Return the (X, Y) coordinate for the center point of the cell that contains the specified text.  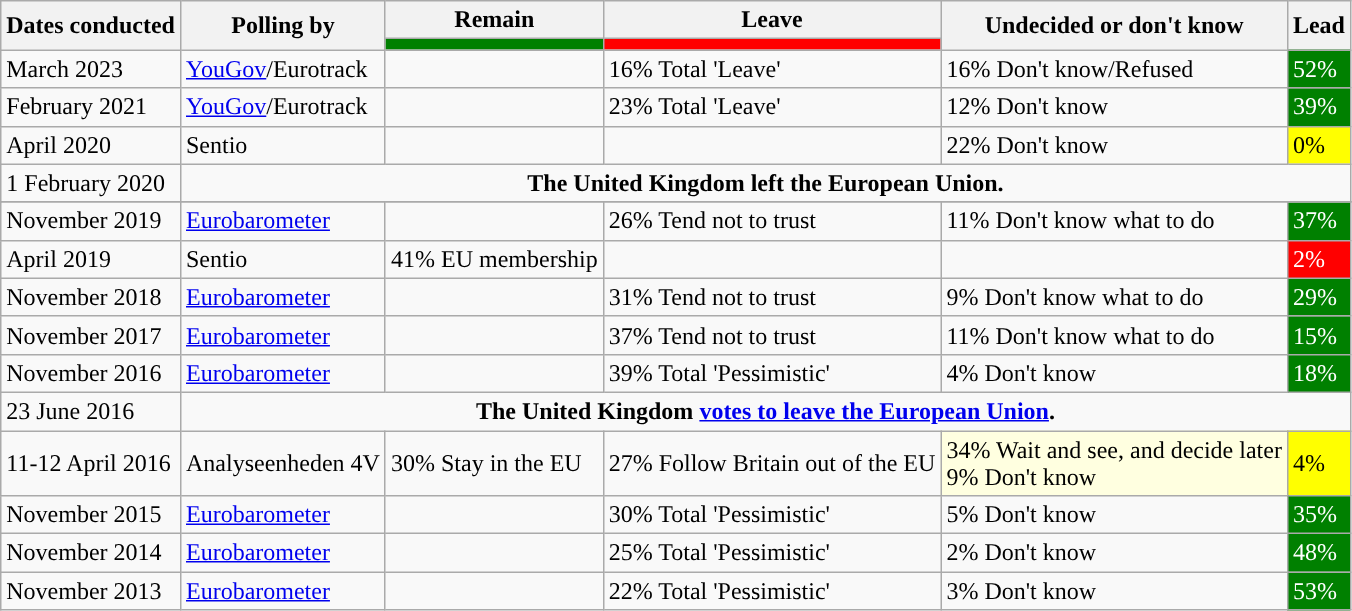
November 2019 (91, 221)
37% Tend not to trust (772, 335)
23% Total 'Leave' (772, 107)
41% EU membership (494, 259)
25% Total 'Pessimistic' (772, 553)
April 2020 (91, 145)
30% Stay in the EU (494, 462)
35% (1318, 515)
39% Total 'Pessimistic' (772, 373)
37% (1318, 221)
April 2019 (91, 259)
1 February 2020 (91, 183)
23 June 2016 (91, 411)
5% Don't know (1114, 515)
November 2015 (91, 515)
4% (1318, 462)
Analyseenheden 4V (282, 462)
30% Total 'Pessimistic' (772, 515)
2% (1318, 259)
18% (1318, 373)
48% (1318, 553)
Remain (494, 20)
November 2016 (91, 373)
Dates conducted (91, 26)
31% Tend not to trust (772, 297)
November 2018 (91, 297)
Leave (772, 20)
November 2014 (91, 553)
27% Follow Britain out of the EU (772, 462)
2% Don't know (1114, 553)
4% Don't know (1114, 373)
Lead (1318, 26)
9% Don't know what to do (1114, 297)
16% Don't know/Refused (1114, 69)
52% (1318, 69)
53% (1318, 591)
February 2021 (91, 107)
15% (1318, 335)
22% Total 'Pessimistic' (772, 591)
12% Don't know (1114, 107)
Polling by (282, 26)
The United Kingdom left the European Union. (765, 183)
0% (1318, 145)
39% (1318, 107)
16% Total 'Leave' (772, 69)
November 2017 (91, 335)
3% Don't know (1114, 591)
34% Wait and see, and decide later9% Don't know (1114, 462)
11-12 April 2016 (91, 462)
The United Kingdom votes to leave the European Union. (765, 411)
29% (1318, 297)
Undecided or don't know (1114, 26)
November 2013 (91, 591)
26% Tend not to trust (772, 221)
March 2023 (91, 69)
22% Don't know (1114, 145)
